Scan for the cell matching the given text and deliver its [X, Y] coordinate at center. 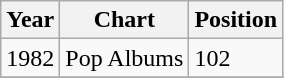
Year [30, 20]
Chart [124, 20]
Pop Albums [124, 58]
Position [236, 20]
1982 [30, 58]
102 [236, 58]
